Return [x, y] of the center of cell containing provided text 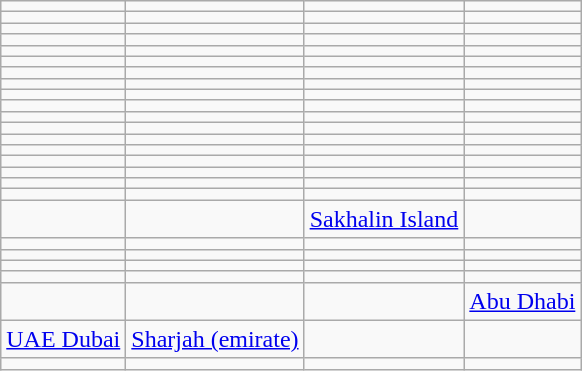
UAE Dubai [64, 339]
Sharjah (emirate) [215, 339]
Sakhalin Island [384, 219]
Abu Dhabi [522, 301]
